Capture the cell that displays the provided text and extract its [x, y] central coordinate. 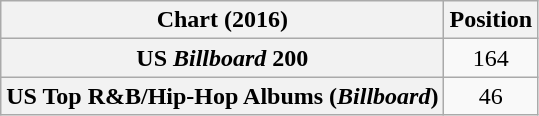
US Top R&B/Hip-Hop Albums (Billboard) [222, 96]
164 [491, 58]
Chart (2016) [222, 20]
Position [491, 20]
US Billboard 200 [222, 58]
46 [491, 96]
